Identify which cell holds the provided text, then report its (x, y) central coordinate. 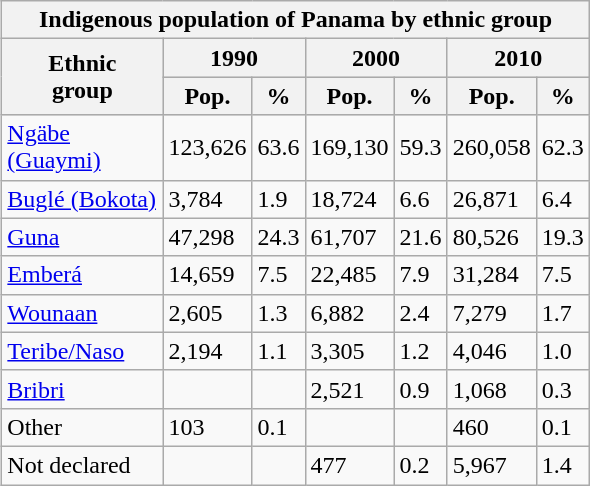
3,305 (350, 351)
21.6 (420, 237)
260,058 (492, 148)
2,605 (208, 313)
6.4 (562, 199)
Bribri (82, 389)
Emberá (82, 275)
62.3 (562, 148)
477 (350, 465)
169,130 (350, 148)
4,046 (492, 351)
31,284 (492, 275)
14,659 (208, 275)
Buglé (Bokota) (82, 199)
6,882 (350, 313)
7.9 (420, 275)
1.7 (562, 313)
Teribe/Naso (82, 351)
7,279 (492, 313)
61,707 (350, 237)
Not declared (82, 465)
1.3 (278, 313)
0.3 (562, 389)
1.2 (420, 351)
1990 (234, 58)
Other (82, 427)
1,068 (492, 389)
Indigenous population of Panama by ethnic group (296, 20)
1.4 (562, 465)
22,485 (350, 275)
2,194 (208, 351)
2000 (376, 58)
5,967 (492, 465)
2010 (518, 58)
2,521 (350, 389)
103 (208, 427)
0.9 (420, 389)
1.1 (278, 351)
59.3 (420, 148)
Guna (82, 237)
Ngäbe (Guaymi) (82, 148)
24.3 (278, 237)
19.3 (562, 237)
47,298 (208, 237)
18,724 (350, 199)
1.0 (562, 351)
123,626 (208, 148)
6.6 (420, 199)
Wounaan (82, 313)
3,784 (208, 199)
1.9 (278, 199)
80,526 (492, 237)
26,871 (492, 199)
2.4 (420, 313)
Ethnicgroup (82, 77)
460 (492, 427)
0.2 (420, 465)
63.6 (278, 148)
